Extract the (X, Y) coordinate from the center of the cell holding the provided text.  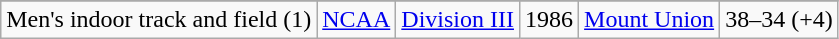
1986 (550, 20)
Mount Union (650, 20)
38–34 (+4) (780, 20)
Men's indoor track and field (1) (159, 20)
Division III (458, 20)
NCAA (356, 20)
